Find where the given text appears and provide that cell's center as [x, y] coordinate. 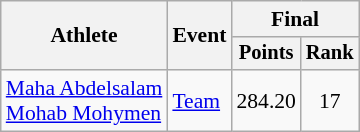
Rank [330, 54]
284.20 [266, 100]
Athlete [84, 36]
Points [266, 54]
Event [199, 36]
Maha AbdelsalamMohab Mohymen [84, 100]
17 [330, 100]
Final [294, 19]
Team [199, 100]
